For the text-containing cell, return its midpoint in [X, Y] coordinate format. 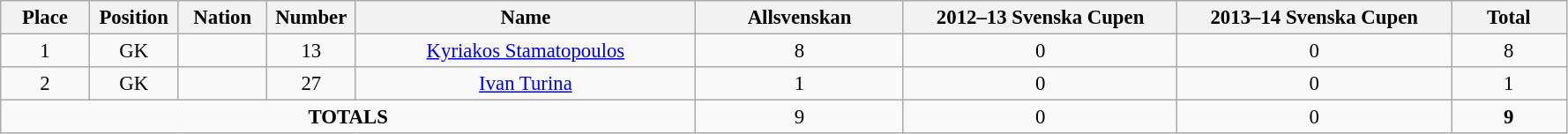
TOTALS [348, 117]
2013–14 Svenska Cupen [1314, 18]
Position [134, 18]
Kyriakos Stamatopoulos [526, 51]
27 [312, 84]
Nation [222, 18]
Allsvenskan [800, 18]
Ivan Turina [526, 84]
2 [46, 84]
Place [46, 18]
Total [1510, 18]
13 [312, 51]
2012–13 Svenska Cupen [1041, 18]
Name [526, 18]
Number [312, 18]
